Find where the given text appears and provide that cell's center as [X, Y] coordinate. 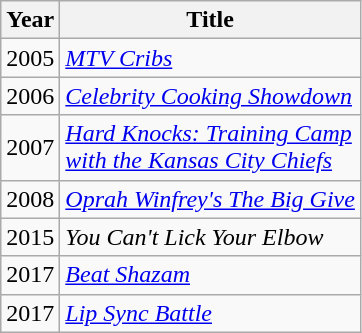
Celebrity Cooking Showdown [210, 96]
Oprah Winfrey's The Big Give [210, 199]
2008 [30, 199]
2006 [30, 96]
Title [210, 20]
You Can't Lick Your Elbow [210, 237]
Lip Sync Battle [210, 313]
2007 [30, 148]
2015 [30, 237]
Hard Knocks: Training Campwith the Kansas City Chiefs [210, 148]
2005 [30, 58]
Year [30, 20]
MTV Cribs [210, 58]
Beat Shazam [210, 275]
